Capture the cell that displays the provided text and extract its (x, y) central coordinate. 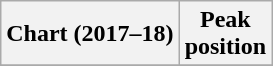
Chart (2017–18) (90, 34)
Peakposition (225, 34)
